Search for the cell housing the specified text and yield its (X, Y) center coordinate. 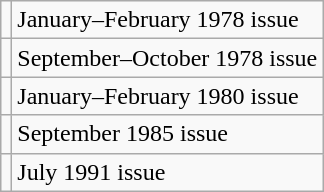
September–October 1978 issue (168, 58)
July 1991 issue (168, 172)
January–February 1978 issue (168, 20)
January–February 1980 issue (168, 96)
September 1985 issue (168, 134)
